Find where the given text appears and provide that cell's center as [x, y] coordinate. 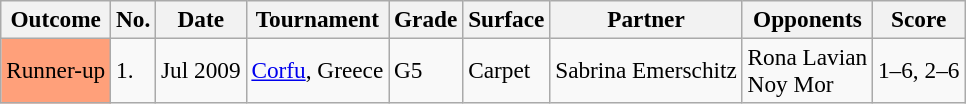
Runner-up [56, 70]
1–6, 2–6 [919, 70]
No. [134, 19]
Score [919, 19]
Surface [506, 19]
Opponents [807, 19]
Date [201, 19]
Outcome [56, 19]
Rona Lavian Noy Mor [807, 70]
Grade [426, 19]
Sabrina Emerschitz [646, 70]
Tournament [318, 19]
1. [134, 70]
Corfu, Greece [318, 70]
Carpet [506, 70]
Jul 2009 [201, 70]
Partner [646, 19]
G5 [426, 70]
